Scan for the cell matching the given text and deliver its (X, Y) coordinate at center. 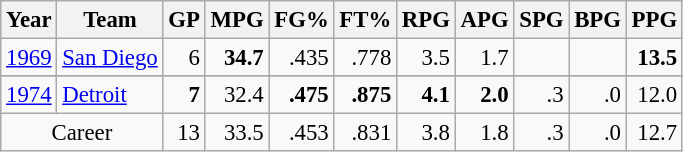
PPG (654, 20)
1969 (29, 58)
GP (184, 20)
33.5 (237, 133)
SPG (542, 20)
Year (29, 20)
.831 (366, 133)
34.7 (237, 58)
2.0 (484, 95)
32.4 (237, 95)
12.7 (654, 133)
6 (184, 58)
3.8 (426, 133)
Team (110, 20)
Detroit (110, 95)
13 (184, 133)
1974 (29, 95)
BPG (598, 20)
.778 (366, 58)
San Diego (110, 58)
7 (184, 95)
MPG (237, 20)
4.1 (426, 95)
RPG (426, 20)
12.0 (654, 95)
3.5 (426, 58)
FT% (366, 20)
Career (82, 133)
1.8 (484, 133)
.435 (302, 58)
.453 (302, 133)
.875 (366, 95)
13.5 (654, 58)
FG% (302, 20)
1.7 (484, 58)
APG (484, 20)
.475 (302, 95)
